Search for the cell housing the specified text and yield its [x, y] center coordinate. 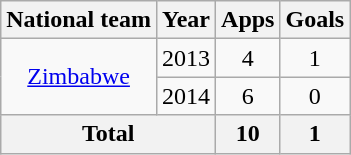
Total [108, 134]
2014 [186, 96]
Zimbabwe [79, 77]
4 [248, 58]
2013 [186, 58]
0 [315, 96]
National team [79, 20]
Apps [248, 20]
6 [248, 96]
10 [248, 134]
Year [186, 20]
Goals [315, 20]
